Scan for the cell matching the given text and deliver its [x, y] coordinate at center. 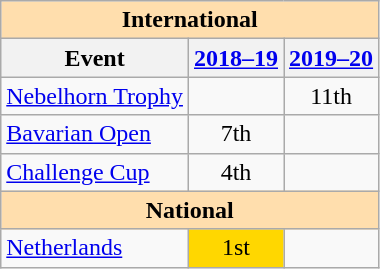
11th [332, 96]
Bavarian Open [95, 134]
Netherlands [95, 248]
National [190, 210]
International [190, 20]
Nebelhorn Trophy [95, 96]
2018–19 [236, 58]
1st [236, 248]
Event [95, 58]
2019–20 [332, 58]
7th [236, 134]
Challenge Cup [95, 172]
4th [236, 172]
